For the text-containing cell, return its midpoint in [x, y] coordinate format. 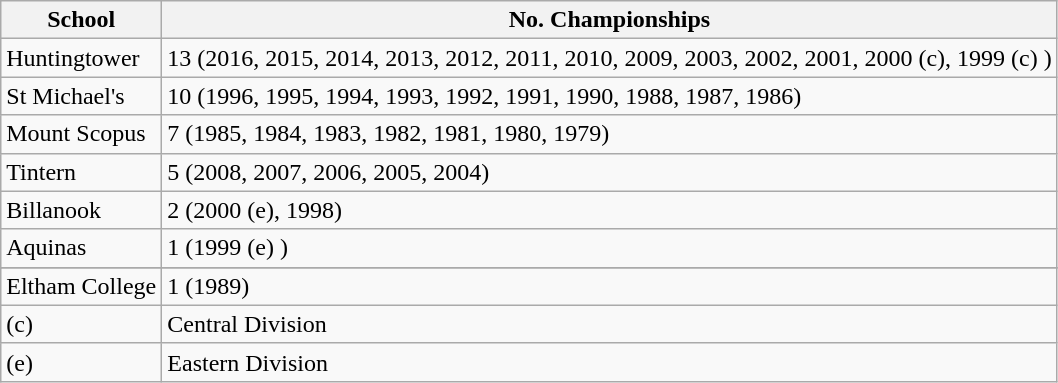
Billanook [82, 210]
(c) [82, 324]
10 (1996, 1995, 1994, 1993, 1992, 1991, 1990, 1988, 1987, 1986) [610, 96]
Huntingtower [82, 58]
Tintern [82, 172]
5 (2008, 2007, 2006, 2005, 2004) [610, 172]
7 (1985, 1984, 1983, 1982, 1981, 1980, 1979) [610, 134]
St Michael's [82, 96]
Mount Scopus [82, 134]
1 (1989) [610, 286]
13 (2016, 2015, 2014, 2013, 2012, 2011, 2010, 2009, 2003, 2002, 2001, 2000 (c), 1999 (c) ) [610, 58]
No. Championships [610, 20]
1 (1999 (e) ) [610, 248]
(e) [82, 362]
Eastern Division [610, 362]
Central Division [610, 324]
2 (2000 (e), 1998) [610, 210]
Aquinas [82, 248]
Eltham College [82, 286]
School [82, 20]
